Locate the cell with the specified text and output its [X, Y] center coordinate. 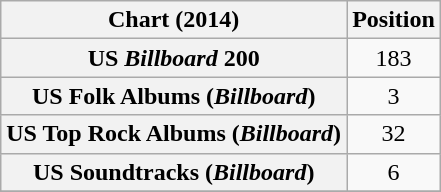
US Folk Albums (Billboard) [174, 96]
183 [394, 58]
3 [394, 96]
US Top Rock Albums (Billboard) [174, 134]
US Billboard 200 [174, 58]
32 [394, 134]
Chart (2014) [174, 20]
US Soundtracks (Billboard) [174, 172]
Position [394, 20]
6 [394, 172]
